Capture the cell that displays the provided text and extract its [x, y] central coordinate. 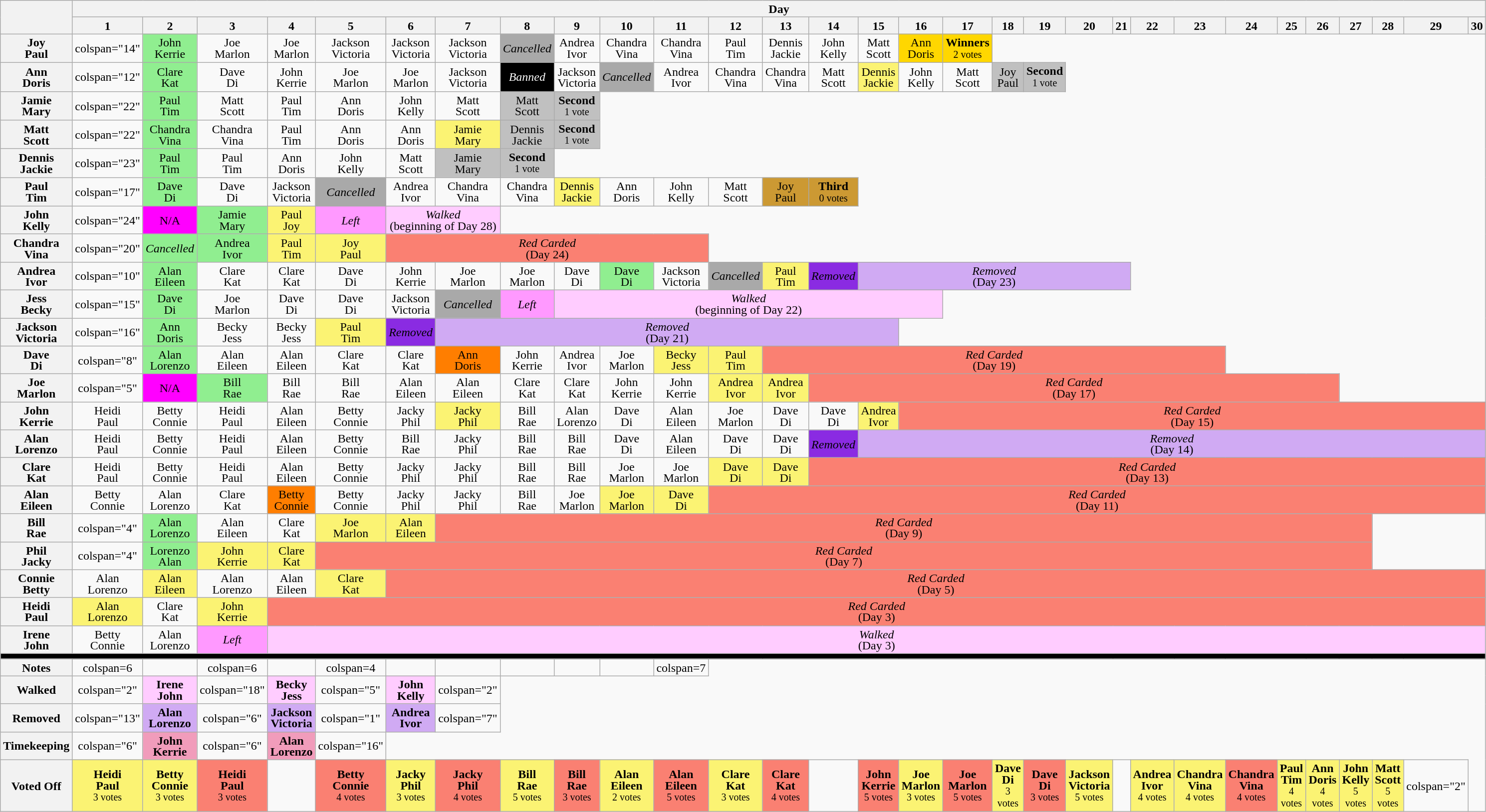
colspan="17" [108, 192]
ConnieBetty [36, 584]
Walked(beginning of Day 28) [443, 220]
AnnDoris4 votes [1322, 786]
Removed(Day 14) [1172, 444]
8 [527, 25]
AlanEileen5 votes [681, 786]
colspan="13" [108, 718]
colspan="23" [108, 163]
Red Carded(Day 15) [1192, 416]
15 [879, 25]
24 [1251, 25]
1 [108, 25]
2 [170, 25]
colspan="10" [108, 276]
27 [1356, 25]
Red Carded(Day 11) [1097, 500]
BettyConnie4 votes [351, 786]
PaulJoy [291, 220]
Voted Off [36, 786]
22 [1152, 25]
Red Carded(Day 7) [844, 556]
14 [833, 25]
Banned [527, 77]
BillRae5 votes [527, 786]
20 [1089, 25]
BillRae3 votes [577, 786]
Red Carded(Day 13) [1148, 472]
colspan="18" [233, 690]
LorenzoAlan [170, 556]
11 [681, 25]
9 [577, 25]
JessBecky [36, 304]
colspan="12" [108, 77]
MattScott5 votes [1388, 786]
colspan="7" [468, 718]
13 [785, 25]
colspan="24" [108, 220]
16 [921, 25]
Day [779, 9]
12 [736, 25]
JackyPhil4 votes [468, 786]
17 [968, 25]
colspan="14" [108, 48]
Red Carded(Day 17) [1074, 388]
ClareKat3 votes [736, 786]
7 [468, 25]
Red Carded(Day 9) [904, 528]
5 [351, 25]
BettyConnie3 votes [170, 786]
Winners 2 votes [968, 48]
18 [1008, 25]
Notes [36, 667]
6 [411, 25]
AlanEileen2 votes [627, 786]
Walked(beginning of Day 22) [748, 304]
colspan="1" [351, 718]
JohnKelly5 votes [1356, 786]
3 [233, 25]
PhilJacky [36, 556]
Removed(Day 23) [994, 276]
colspan=7 [681, 667]
29 [1436, 25]
JoeMarlon5 votes [968, 786]
23 [1200, 25]
JackyPhil3 votes [411, 786]
Walked [36, 690]
Third0 votes [833, 192]
Red Carded(Day 19) [994, 360]
colspan="20" [108, 248]
19 [1044, 25]
Red Carded(Day 3) [876, 611]
PaulTim4 votes [1291, 786]
30 [1477, 25]
10 [627, 25]
Walked(Day 3) [876, 639]
26 [1322, 25]
Red Carded(Day 24) [547, 248]
colspan=4 [351, 667]
JohnKerrie5 votes [879, 786]
25 [1291, 25]
colspan="15" [108, 304]
AndreaIvor4 votes [1152, 786]
Red Carded(Day 5) [936, 584]
21 [1122, 25]
ClareKat4 votes [785, 786]
28 [1388, 25]
JoeMarlon3 votes [921, 786]
Timekeeping [36, 746]
JacksonVictoria5 votes [1089, 786]
Removed(Day 21) [668, 332]
4 [291, 25]
colspan="8" [108, 360]
